Capture the cell that displays the provided text and extract its (x, y) central coordinate. 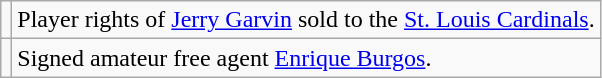
Signed amateur free agent Enrique Burgos. (306, 58)
Player rights of Jerry Garvin sold to the St. Louis Cardinals. (306, 20)
